From the cell containing the given text, extract its center point as [X, Y] coordinate. 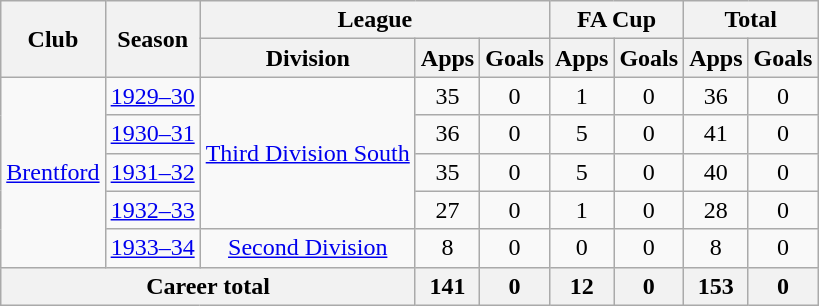
153 [716, 286]
Brentford [53, 172]
Division [308, 58]
41 [716, 134]
FA Cup [616, 20]
40 [716, 172]
1933–34 [152, 248]
Season [152, 39]
Third Division South [308, 153]
Total [751, 20]
12 [581, 286]
1931–32 [152, 172]
1930–31 [152, 134]
141 [447, 286]
28 [716, 210]
27 [447, 210]
Club [53, 39]
League [374, 20]
1932–33 [152, 210]
Second Division [308, 248]
Career total [208, 286]
1929–30 [152, 96]
